Search for the cell housing the specified text and yield its (X, Y) center coordinate. 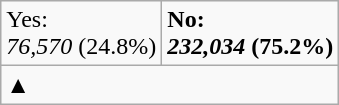
No:232,034 (75.2%) (250, 34)
Yes:76,570 (24.8%) (82, 34)
▲ (170, 85)
